Identify which cell holds the provided text, then report its [X, Y] central coordinate. 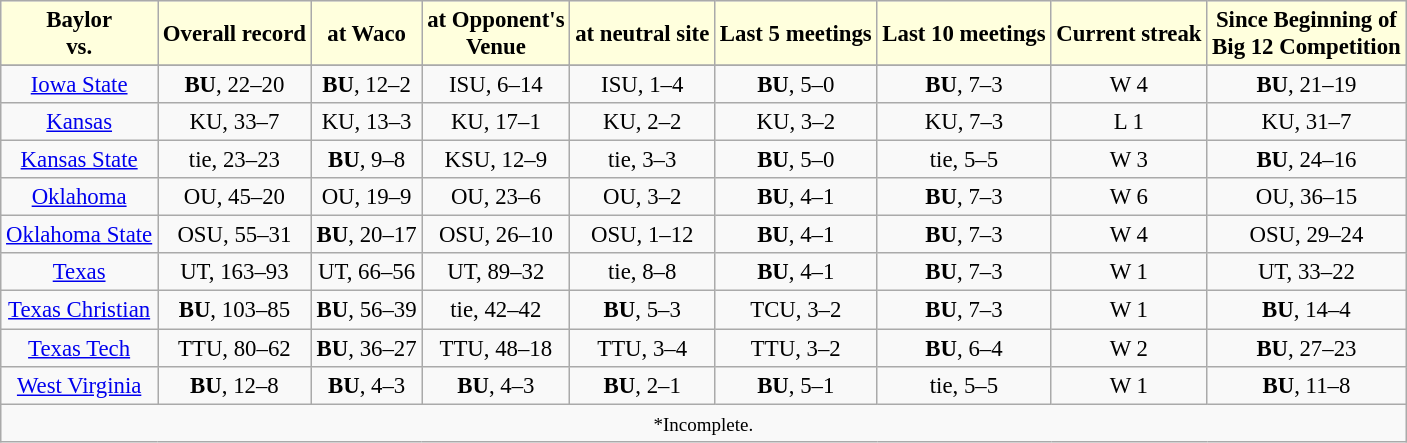
KU, 2–2 [642, 122]
at neutral site [642, 34]
Overall record [235, 34]
BU, 5–3 [642, 310]
KU, 13–3 [366, 122]
tie, 23–23 [235, 160]
OSU, 1–12 [642, 235]
at Waco [366, 34]
BU, 6–4 [964, 348]
BU, 9–8 [366, 160]
KU, 3–2 [796, 122]
TTU, 80–62 [235, 348]
Iowa State [80, 85]
OSU, 26–10 [496, 235]
W 6 [1129, 197]
L 1 [1129, 122]
Kansas State [80, 160]
Since Beginning ofBig 12 Competition [1306, 34]
BU, 36–27 [366, 348]
BU, 5–1 [796, 385]
Texas Christian [80, 310]
W 2 [1129, 348]
KU, 31–7 [1306, 122]
TTU, 3–2 [796, 348]
KSU, 12–9 [496, 160]
OSU, 55–31 [235, 235]
Texas Tech [80, 348]
OSU, 29–24 [1306, 235]
TCU, 3–2 [796, 310]
ISU, 1–4 [642, 85]
BU, 24–16 [1306, 160]
BU, 20–17 [366, 235]
*Incomplete. [704, 423]
West Virginia [80, 385]
Baylorvs. [80, 34]
BU, 22–20 [235, 85]
Texas [80, 273]
OU, 36–15 [1306, 197]
BU, 12–8 [235, 385]
KU, 33–7 [235, 122]
tie, 8–8 [642, 273]
KU, 7–3 [964, 122]
Kansas [80, 122]
Last 5 meetings [796, 34]
UT, 66–56 [366, 273]
BU, 2–1 [642, 385]
KU, 17–1 [496, 122]
BU, 27–23 [1306, 348]
tie, 3–3 [642, 160]
Oklahoma [80, 197]
TTU, 3–4 [642, 348]
OU, 23–6 [496, 197]
UT, 163–93 [235, 273]
UT, 33–22 [1306, 273]
Last 10 meetings [964, 34]
UT, 89–32 [496, 273]
at Opponent's Venue [496, 34]
OU, 3–2 [642, 197]
BU, 14–4 [1306, 310]
BU, 12–2 [366, 85]
BU, 11–8 [1306, 385]
ISU, 6–14 [496, 85]
OU, 45–20 [235, 197]
Current streak [1129, 34]
BU, 21–19 [1306, 85]
TTU, 48–18 [496, 348]
tie, 42–42 [496, 310]
BU, 103–85 [235, 310]
BU, 56–39 [366, 310]
W 3 [1129, 160]
Oklahoma State [80, 235]
OU, 19–9 [366, 197]
